Return [x, y] of the center of cell containing provided text 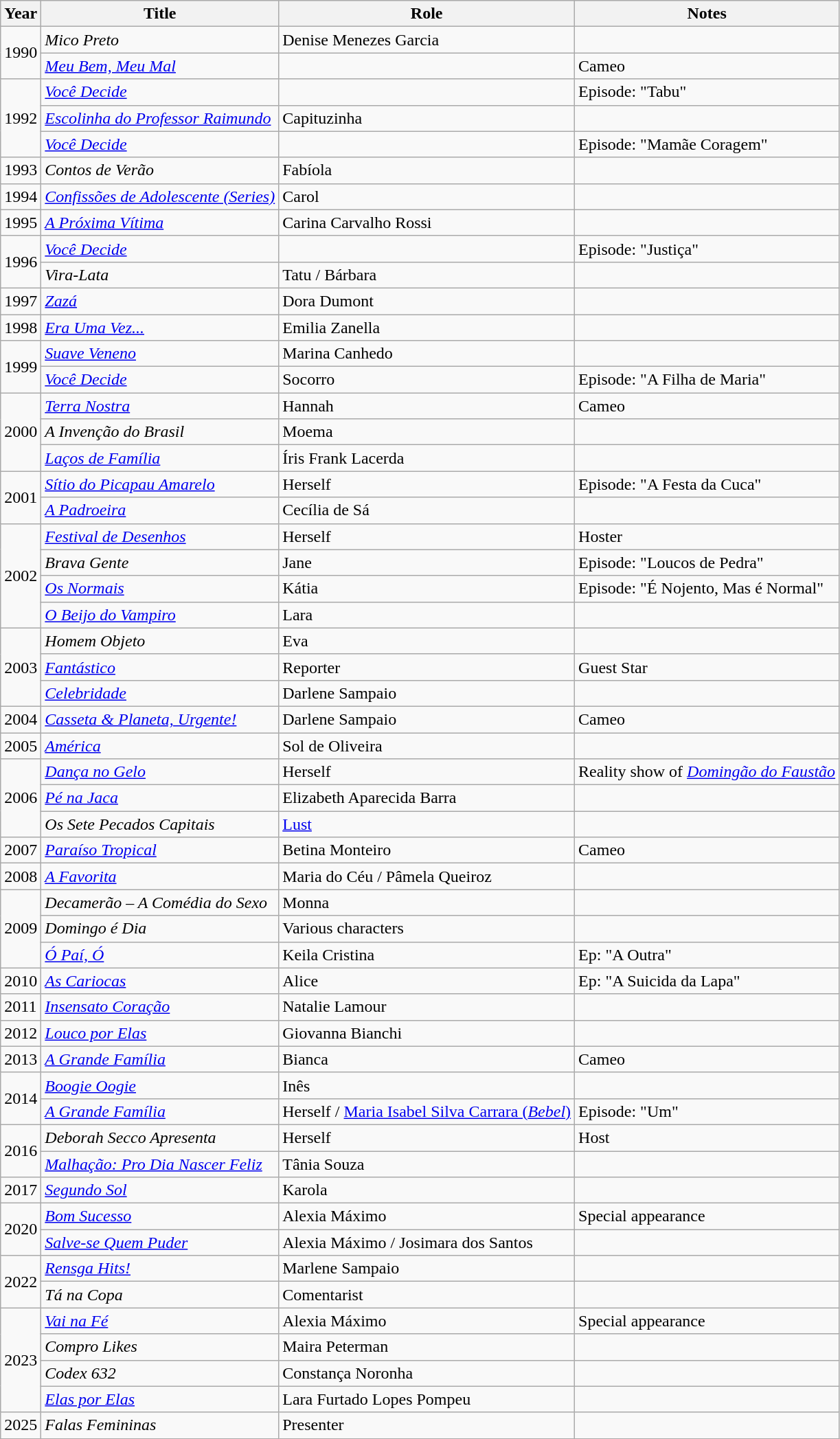
Dora Dumont [427, 301]
As Cariocas [160, 981]
Fantástico [160, 667]
Vira-Lata [160, 275]
Ep: "A Suicida da Lapa" [707, 981]
1999 [21, 367]
Jane [427, 563]
Role [427, 14]
Carol [427, 196]
Salve-se Quem Puder [160, 1243]
Pé na Jaca [160, 798]
Maria do Céu / Pâmela Queiroz [427, 876]
A Próxima Vítima [160, 223]
1995 [21, 223]
2001 [21, 497]
Falas Femininas [160, 1425]
Marina Canhedo [427, 354]
Capituzinha [427, 118]
Carina Carvalho Rossi [427, 223]
Episode: "Um" [707, 1111]
Rensga Hits! [160, 1269]
Bianca [427, 1059]
Bom Sucesso [160, 1216]
Íris Frank Lacerda [427, 458]
Betina Monteiro [427, 850]
Era Uma Vez... [160, 328]
1998 [21, 328]
Tânia Souza [427, 1164]
Emilia Zanella [427, 328]
Ep: "A Outra" [707, 955]
1997 [21, 301]
Notes [707, 14]
Domingo é Dia [160, 929]
Herself / Maria Isabel Silva Carrara (Bebel) [427, 1111]
Karola [427, 1190]
Keila Cristina [427, 955]
2010 [21, 981]
Episode: "Justiça" [707, 249]
Reporter [427, 667]
Comentarist [427, 1295]
América [160, 745]
2013 [21, 1059]
Insensato Coração [160, 1007]
Festival de Desenhos [160, 536]
Escolinha do Professor Raimundo [160, 118]
Title [160, 14]
1990 [21, 53]
2016 [21, 1151]
Inês [427, 1085]
Sítio do Picapau Amarelo [160, 484]
2022 [21, 1282]
Moema [427, 432]
Cecília de Sá [427, 510]
Elas por Elas [160, 1399]
Louco por Elas [160, 1033]
2003 [21, 667]
2009 [21, 929]
2002 [21, 576]
Casseta & Planeta, Urgente! [160, 719]
Boogie Oogie [160, 1085]
Zazá [160, 301]
Terra Nostra [160, 406]
Confissões de Adolescente (Series) [160, 196]
Episode: "É Nojento, Mas é Normal" [707, 589]
Guest Star [707, 667]
Sol de Oliveira [427, 745]
Constança Noronha [427, 1373]
Episode: "Tabu" [707, 92]
1992 [21, 118]
A Padroeira [160, 510]
2012 [21, 1033]
Natalie Lamour [427, 1007]
2017 [21, 1190]
Hannah [427, 406]
Lust [427, 824]
Lara Furtado Lopes Pompeu [427, 1399]
2011 [21, 1007]
Malhação: Pro Dia Nascer Feliz [160, 1164]
Ó Paí, Ó [160, 955]
Marlene Sampaio [427, 1269]
Denise Menezes Garcia [427, 40]
Homem Objeto [160, 641]
Dança no Gelo [160, 772]
2014 [21, 1098]
Eva [427, 641]
Lara [427, 615]
Fabíola [427, 170]
Vai na Fé [160, 1321]
2000 [21, 432]
2005 [21, 745]
2025 [21, 1425]
2008 [21, 876]
Segundo Sol [160, 1190]
Year [21, 14]
1993 [21, 170]
Paraíso Tropical [160, 850]
Laços de Família [160, 458]
Kátia [427, 589]
1996 [21, 262]
Compro Likes [160, 1347]
2023 [21, 1360]
Codex 632 [160, 1373]
Contos de Verão [160, 170]
Brava Gente [160, 563]
A Favorita [160, 876]
2020 [21, 1230]
Deborah Secco Apresenta [160, 1137]
Episode: "Loucos de Pedra" [707, 563]
1994 [21, 196]
2006 [21, 798]
Elizabeth Aparecida Barra [427, 798]
Os Sete Pecados Capitais [160, 824]
Episode: "Mamãe Coragem" [707, 144]
Socorro [427, 380]
Giovanna Bianchi [427, 1033]
Mico Preto [160, 40]
Monna [427, 903]
Decamerão – A Comédia do Sexo [160, 903]
Episode: "A Filha de Maria" [707, 380]
Presenter [427, 1425]
Meu Bem, Meu Mal [160, 66]
2004 [21, 719]
Os Normais [160, 589]
O Beijo do Vampiro [160, 615]
Suave Veneno [160, 354]
Host [707, 1137]
Hoster [707, 536]
Episode: "A Festa da Cuca" [707, 484]
2007 [21, 850]
Reality show of Domingão do Faustão [707, 772]
Maira Peterman [427, 1347]
Tatu / Bárbara [427, 275]
Tá na Copa [160, 1295]
A Invenção do Brasil [160, 432]
Various characters [427, 929]
Alexia Máximo / Josimara dos Santos [427, 1243]
Alice [427, 981]
Celebridade [160, 693]
